Return the (X, Y) coordinate for the center point of the cell that contains the specified text.  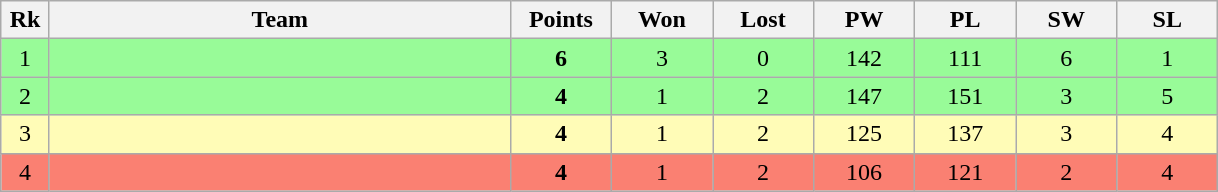
142 (864, 58)
Won (662, 20)
151 (966, 96)
SL (1168, 20)
125 (864, 134)
5 (1168, 96)
PL (966, 20)
Points (560, 20)
106 (864, 172)
147 (864, 96)
Rk (26, 20)
0 (762, 58)
111 (966, 58)
PW (864, 20)
Team (280, 20)
Lost (762, 20)
137 (966, 134)
121 (966, 172)
SW (1066, 20)
